Identify which cell holds the provided text, then report its (x, y) central coordinate. 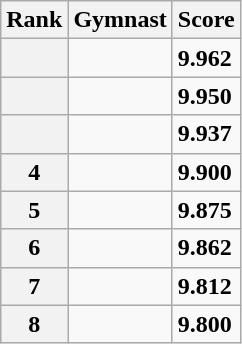
9.950 (206, 96)
9.900 (206, 172)
9.800 (206, 324)
4 (34, 172)
Gymnast (120, 20)
6 (34, 248)
Score (206, 20)
9.962 (206, 58)
8 (34, 324)
9.862 (206, 248)
7 (34, 286)
9.937 (206, 134)
5 (34, 210)
9.875 (206, 210)
9.812 (206, 286)
Rank (34, 20)
